Identify which cell holds the provided text, then report its (x, y) central coordinate. 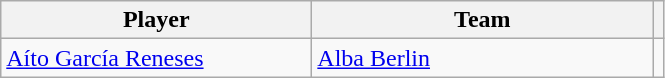
Team (482, 20)
Player (156, 20)
Aíto García Reneses (156, 58)
Alba Berlin (482, 58)
